Identify which cell holds the provided text, then report its [x, y] central coordinate. 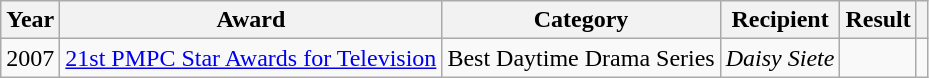
Daisy Siete [780, 58]
2007 [30, 58]
Best Daytime Drama Series [581, 58]
Year [30, 20]
Award [251, 20]
Recipient [780, 20]
Result [878, 20]
21st PMPC Star Awards for Television [251, 58]
Category [581, 20]
